Scan for the cell matching the given text and deliver its [x, y] coordinate at center. 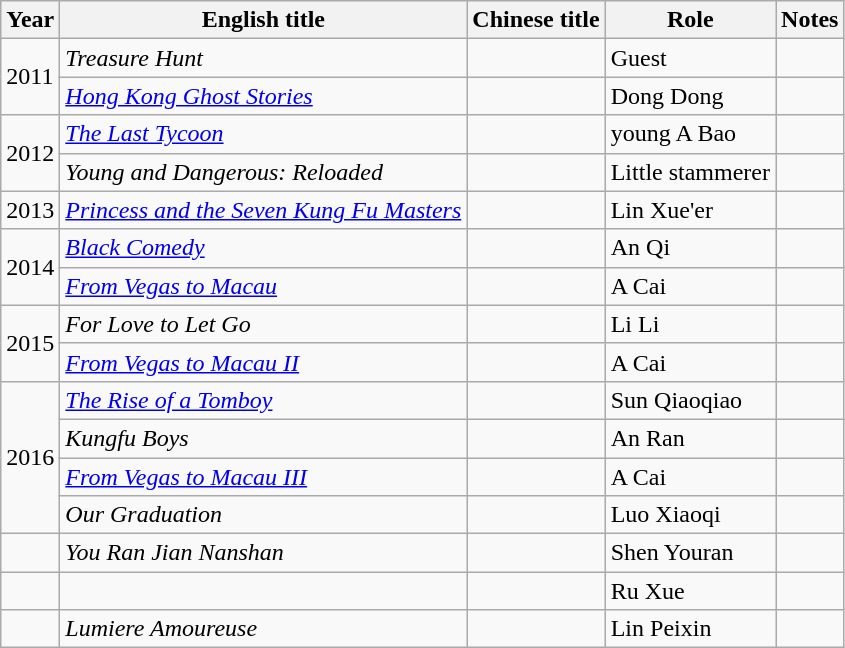
Luo Xiaoqi [690, 515]
Hong Kong Ghost Stories [264, 96]
From Vegas to Macau [264, 286]
An Qi [690, 248]
From Vegas to Macau II [264, 362]
Guest [690, 58]
young A Bao [690, 134]
From Vegas to Macau III [264, 477]
2015 [30, 343]
2011 [30, 77]
Treasure Hunt [264, 58]
Role [690, 20]
Our Graduation [264, 515]
Lumiere Amoureuse [264, 629]
Black Comedy [264, 248]
You Ran Jian Nanshan [264, 553]
Shen Youran [690, 553]
Chinese title [536, 20]
Young and Dangerous: Reloaded [264, 172]
English title [264, 20]
Little stammerer [690, 172]
Kungfu Boys [264, 438]
Princess and the Seven Kung Fu Masters [264, 210]
Ru Xue [690, 591]
The Last Tycoon [264, 134]
The Rise of a Tomboy [264, 400]
Sun Qiaoqiao [690, 400]
An Ran [690, 438]
2016 [30, 457]
Dong Dong [690, 96]
2014 [30, 267]
Lin Xue'er [690, 210]
Lin Peixin [690, 629]
For Love to Let Go [264, 324]
Li Li [690, 324]
Year [30, 20]
Notes [810, 20]
2013 [30, 210]
2012 [30, 153]
